Determine the (x, y) coordinate at the center of the cell enclosing the given text.  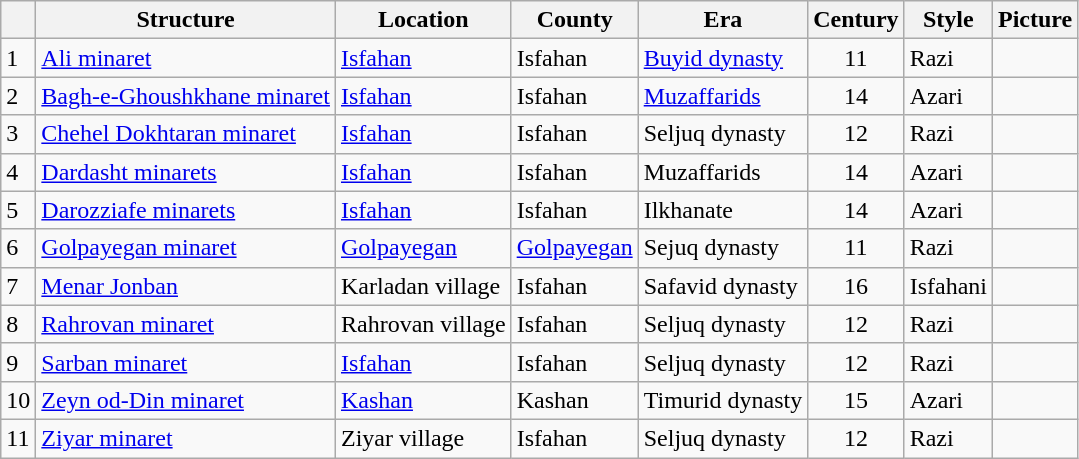
Rahrovan village (423, 324)
County (574, 20)
1 (18, 58)
3 (18, 134)
8 (18, 324)
Golpayegan minaret (186, 248)
Sejuq dynasty (723, 248)
Safavid dynasty (723, 286)
5 (18, 210)
16 (856, 286)
Dardasht minarets (186, 172)
10 (18, 400)
6 (18, 248)
Rahrovan minaret (186, 324)
2 (18, 96)
Menar Jonban (186, 286)
Picture (1034, 20)
Ziyar village (423, 438)
Buyid dynasty (723, 58)
Timurid dynasty (723, 400)
Structure (186, 20)
4 (18, 172)
Ali minaret (186, 58)
Ziyar minaret (186, 438)
Bagh-e-Ghoushkhane minaret (186, 96)
Location (423, 20)
9 (18, 362)
Zeyn od-Din minaret (186, 400)
15 (856, 400)
Century (856, 20)
Era (723, 20)
Darozziafe minarets (186, 210)
Style (948, 20)
Chehel Dokhtaran minaret (186, 134)
Karladan village (423, 286)
Sarban minaret (186, 362)
7 (18, 286)
Isfahani (948, 286)
Ilkhanate (723, 210)
